Pinpoint the cell where the given text exists, returning its (x, y) midpoint coordinate. 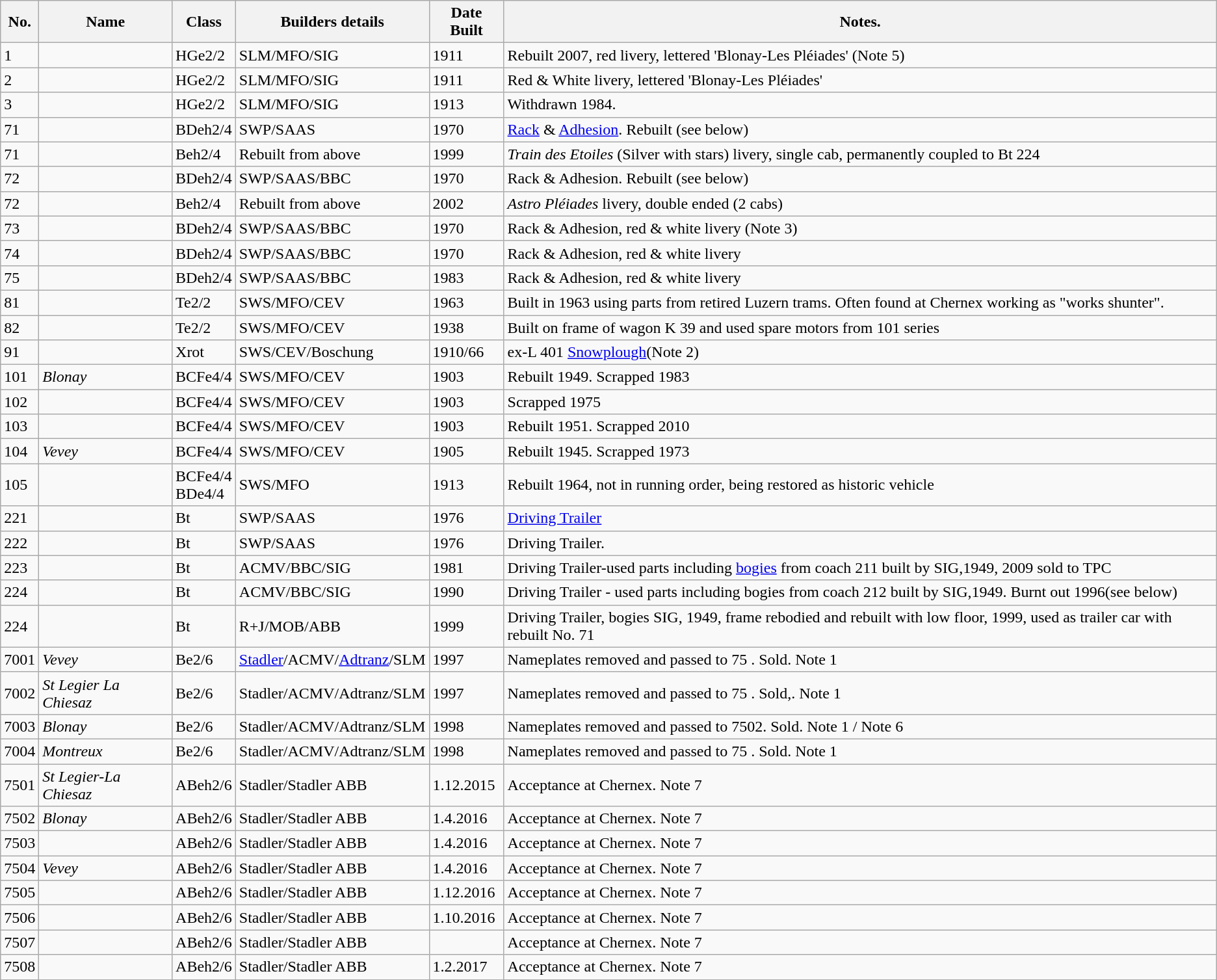
7507 (20, 942)
Rack & Adhesion, red & white livery (Note 3) (860, 228)
1963 (467, 302)
St Legier La Chiesaz (105, 693)
105 (20, 485)
1981 (467, 568)
R+J/MOB/ABB (332, 626)
Built on frame of wagon K 39 and used spare motors from 101 series (860, 327)
1.10.2016 (467, 918)
Rebuilt 1945. Scrapped 1973 (860, 451)
Astro Pléiades livery, double ended (2 cabs) (860, 204)
No. (20, 22)
1 (20, 55)
102 (20, 402)
Date Built (467, 22)
7502 (20, 819)
SWS/MFO (332, 485)
Rebuilt 1949. Scrapped 1983 (860, 377)
Nameplates removed and passed to 7502. Sold. Note 1 / Note 6 (860, 726)
7501 (20, 784)
7001 (20, 659)
Class (204, 22)
Xrot (204, 352)
101 (20, 377)
SWS/CEV/Boschung (332, 352)
1990 (467, 592)
82 (20, 327)
Notes. (860, 22)
7003 (20, 726)
91 (20, 352)
Rebuilt 1964, not in running order, being restored as historic vehicle (860, 485)
7004 (20, 751)
Montreux (105, 751)
Driving Trailer-used parts including bogies from coach 211 built by SIG,1949, 2009 sold to TPC (860, 568)
Rebuilt 2007, red livery, lettered 'Blonay-Les Pléiades' (Note 5) (860, 55)
1910/66 (467, 352)
74 (20, 253)
Driving Trailer. (860, 543)
3 (20, 105)
Train des Etoiles (Silver with stars) livery, single cab, permanently coupled to Bt 224 (860, 154)
Name (105, 22)
2002 (467, 204)
7506 (20, 918)
Nameplates removed and passed to 75 . Sold,. Note 1 (860, 693)
7508 (20, 967)
Built in 1963 using parts from retired Luzern trams. Often found at Chernex working as "works shunter". (860, 302)
St Legier-La Chiesaz (105, 784)
7002 (20, 693)
Driving Trailer, bogies SIG, 1949, frame rebodied and rebuilt with low floor, 1999, used as trailer car with rebuilt No. 71 (860, 626)
1.12.2015 (467, 784)
81 (20, 302)
223 (20, 568)
222 (20, 543)
1983 (467, 278)
Driving Trailer - used parts including bogies from coach 212 built by SIG,1949. Burnt out 1996(see below) (860, 592)
7503 (20, 843)
1.2.2017 (467, 967)
75 (20, 278)
Builders details (332, 22)
221 (20, 518)
Driving Trailer (860, 518)
73 (20, 228)
7504 (20, 868)
Red & White livery, lettered 'Blonay-Les Pléiades' (860, 80)
7505 (20, 893)
1938 (467, 327)
Withdrawn 1984. (860, 105)
Scrapped 1975 (860, 402)
ex-L 401 Snowplough(Note 2) (860, 352)
Rebuilt 1951. Scrapped 2010 (860, 427)
104 (20, 451)
103 (20, 427)
BCFe4/4BDe4/4 (204, 485)
1.12.2016 (467, 893)
1905 (467, 451)
2 (20, 80)
